Capture the cell that displays the provided text and extract its (X, Y) central coordinate. 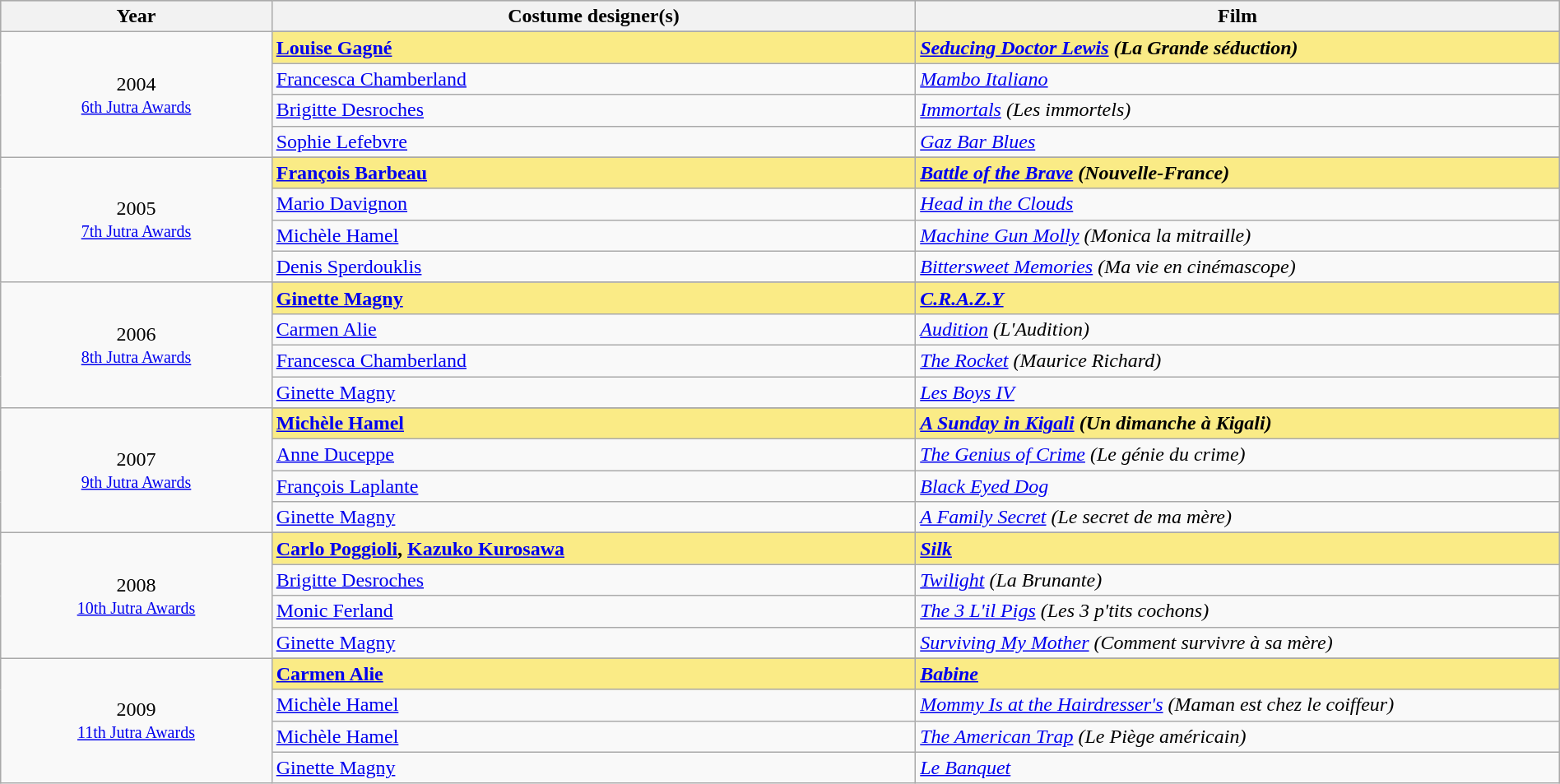
Costume designer(s) (594, 16)
Babine (1237, 674)
Seducing Doctor Lewis (La Grande séduction) (1237, 48)
Anne Duceppe (594, 455)
2004 6th Jutra Awards (137, 95)
Head in the Clouds (1237, 204)
Black Eyed Dog (1237, 486)
A Sunday in Kigali (Un dimanche à Kigali) (1237, 424)
A Family Secret (Le secret de ma mère) (1237, 517)
The Genius of Crime (Le génie du crime) (1237, 455)
Monic Ferland (594, 611)
François Barbeau (594, 173)
Les Boys IV (1237, 392)
Gaz Bar Blues (1237, 141)
Mommy Is at the Hairdresser's (Maman est chez le coiffeur) (1237, 705)
Film (1237, 16)
Mambo Italiano (1237, 79)
Louise Gagné (594, 48)
Surviving My Mother (Comment survivre à sa mère) (1237, 643)
The American Trap (Le Piège américain) (1237, 736)
2006 8th Jutra Awards (137, 345)
Sophie Lefebvre (594, 141)
Twilight (La Brunante) (1237, 580)
Carlo Poggioli, Kazuko Kurosawa (594, 549)
Mario Davignon (594, 204)
Le Banquet (1237, 768)
Machine Gun Molly (Monica la mitraille) (1237, 235)
Immortals (Les immortels) (1237, 110)
François Laplante (594, 486)
2005 7th Jutra Awards (137, 220)
2007 9th Jutra Awards (137, 471)
Battle of the Brave (Nouvelle-France) (1237, 173)
Bittersweet Memories (Ma vie en cinémascope) (1237, 267)
Year (137, 16)
Denis Sperdouklis (594, 267)
2009 11th Jutra Awards (137, 721)
2008 10th Jutra Awards (137, 596)
Silk (1237, 549)
Audition (L'Audition) (1237, 329)
C.R.A.Z.Y (1237, 298)
The Rocket (Maurice Richard) (1237, 360)
The 3 L'il Pigs (Les 3 p'tits cochons) (1237, 611)
